Capture the cell that displays the provided text and extract its [X, Y] central coordinate. 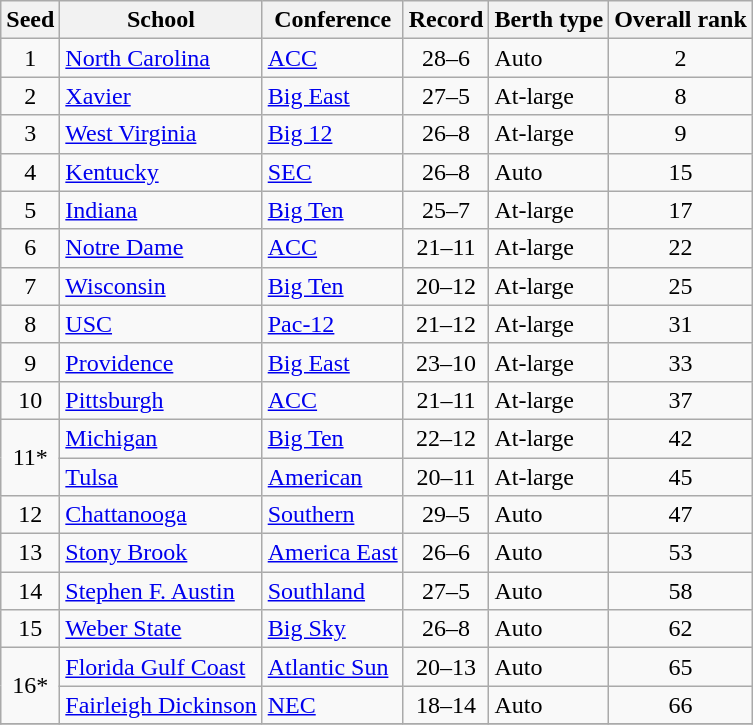
Florida Gulf Coast [161, 667]
Southland [332, 591]
21–12 [446, 324]
Kentucky [161, 172]
Overall rank [681, 20]
22 [681, 248]
16* [30, 686]
Big Sky [332, 629]
42 [681, 438]
Providence [161, 362]
Pac-12 [332, 324]
45 [681, 477]
7 [30, 286]
53 [681, 553]
NEC [332, 705]
14 [30, 591]
29–5 [446, 515]
Conference [332, 20]
Tulsa [161, 477]
School [161, 20]
11* [30, 457]
Fairleigh Dickinson [161, 705]
USC [161, 324]
Big 12 [332, 134]
Seed [30, 20]
31 [681, 324]
66 [681, 705]
65 [681, 667]
58 [681, 591]
Wisconsin [161, 286]
Pittsburgh [161, 400]
12 [30, 515]
17 [681, 210]
America East [332, 553]
20–12 [446, 286]
6 [30, 248]
Xavier [161, 96]
SEC [332, 172]
Notre Dame [161, 248]
13 [30, 553]
28–6 [446, 58]
33 [681, 362]
23–10 [446, 362]
20–11 [446, 477]
Southern [332, 515]
Berth type [549, 20]
25–7 [446, 210]
3 [30, 134]
26–6 [446, 553]
Indiana [161, 210]
Stephen F. Austin [161, 591]
Atlantic Sun [332, 667]
10 [30, 400]
37 [681, 400]
22–12 [446, 438]
Michigan [161, 438]
Record [446, 20]
20–13 [446, 667]
Stony Brook [161, 553]
North Carolina [161, 58]
American [332, 477]
Weber State [161, 629]
47 [681, 515]
25 [681, 286]
18–14 [446, 705]
1 [30, 58]
4 [30, 172]
Chattanooga [161, 515]
62 [681, 629]
5 [30, 210]
West Virginia [161, 134]
